Pinpoint the cell where the given text exists, returning its (X, Y) midpoint coordinate. 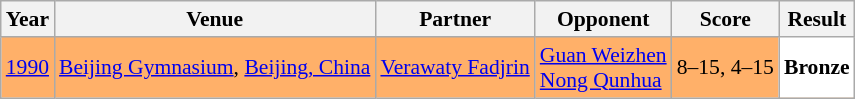
Guan Weizhen Nong Qunhua (604, 68)
1990 (28, 68)
Verawaty Fadjrin (454, 68)
8–15, 4–15 (726, 68)
Partner (454, 19)
Score (726, 19)
Beijing Gymnasium, Beijing, China (214, 68)
Bronze (817, 68)
Opponent (604, 19)
Venue (214, 19)
Year (28, 19)
Result (817, 19)
